Return (X, Y) of the center of cell containing provided text 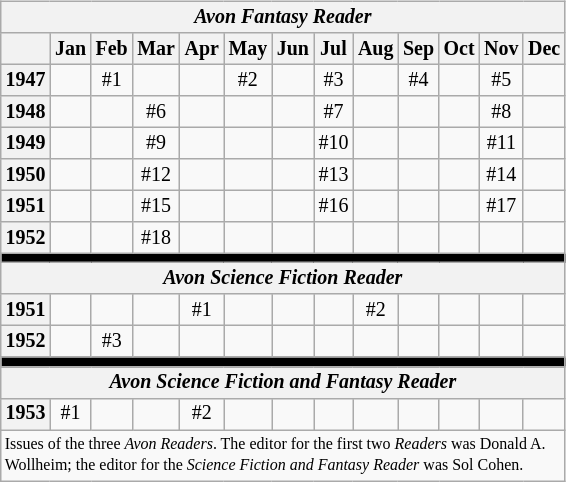
#9 (156, 144)
Jun (293, 48)
#10 (334, 144)
#18 (156, 238)
#5 (501, 80)
Sep (418, 48)
Dec (544, 48)
Jan (70, 48)
#12 (156, 174)
Mar (156, 48)
#6 (156, 112)
Feb (112, 48)
1948 (26, 112)
Avon Science Fiction Reader (283, 278)
1950 (26, 174)
1949 (26, 144)
Nov (501, 48)
May (248, 48)
Avon Fantasy Reader (283, 18)
Avon Science Fiction and Fantasy Reader (283, 382)
#13 (334, 174)
#7 (334, 112)
1947 (26, 80)
Jul (334, 48)
1953 (26, 414)
#4 (418, 80)
Aug (376, 48)
#15 (156, 206)
#16 (334, 206)
#14 (501, 174)
#11 (501, 144)
Apr (202, 48)
#17 (501, 206)
Oct (460, 48)
#8 (501, 112)
